Capture the cell that displays the provided text and extract its (X, Y) central coordinate. 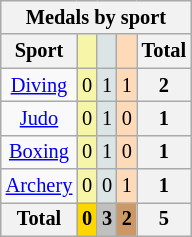
Medals by sport (96, 17)
Boxing (39, 152)
Judo (39, 118)
5 (164, 219)
Archery (39, 186)
Sport (39, 51)
3 (107, 219)
Diving (39, 85)
